Provide the [x, y] coordinate of the cell's center where the given text is located.  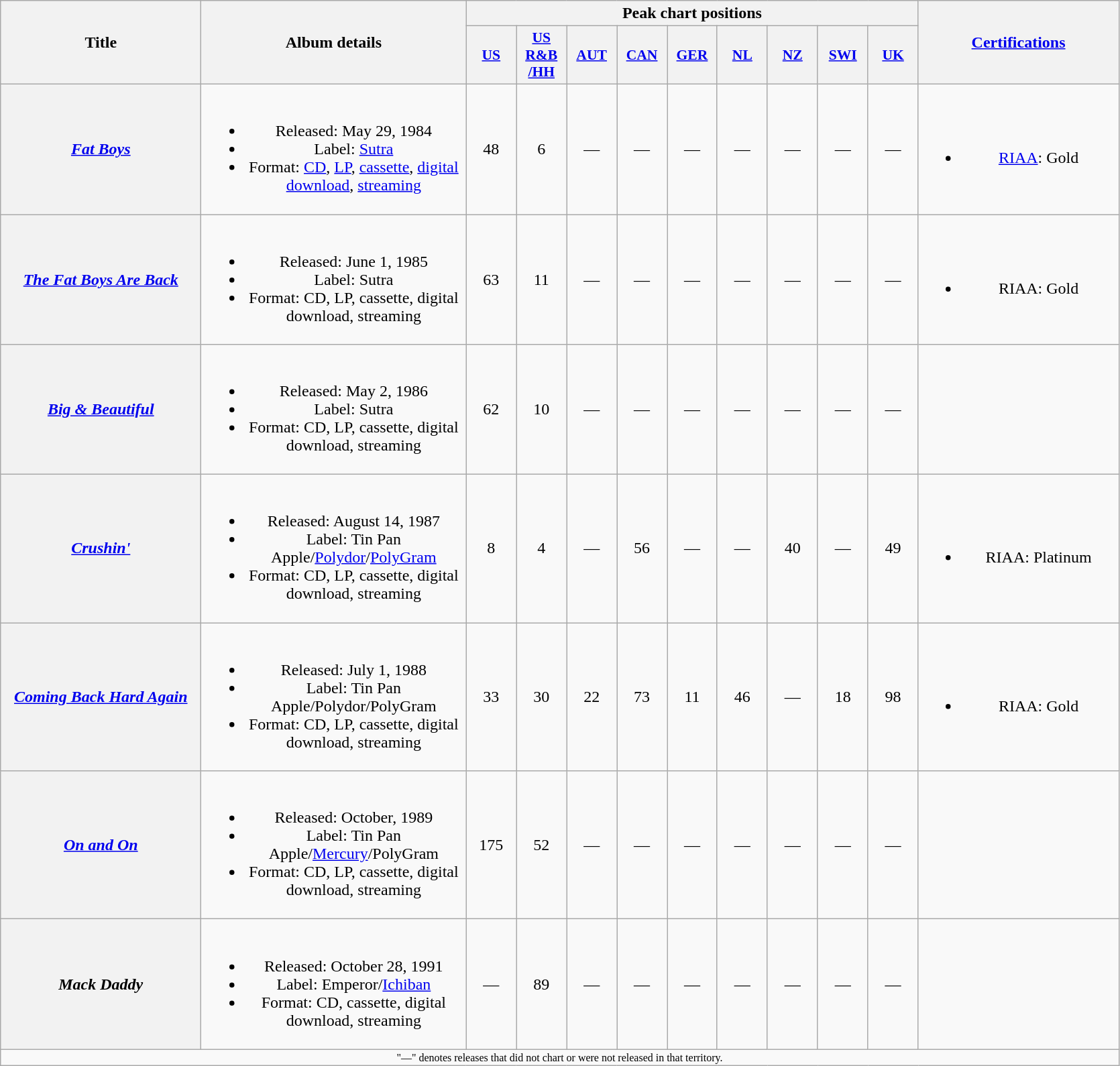
Released: July 1, 1988Label: Tin Pan Apple/Polydor/PolyGramFormat: CD, LP, cassette, digital download, streaming [334, 697]
30 [542, 697]
18 [842, 697]
Released: June 1, 1985Label: SutraFormat: CD, LP, cassette, digital download, streaming [334, 280]
33 [491, 697]
Coming Back Hard Again [101, 697]
62 [491, 410]
Fat Boys [101, 149]
22 [592, 697]
CAN [642, 55]
NL [742, 55]
Mack Daddy [101, 984]
GER [692, 55]
AUT [592, 55]
10 [542, 410]
8 [491, 548]
52 [542, 845]
Album details [334, 43]
The Fat Boys Are Back [101, 280]
89 [542, 984]
Big & Beautiful [101, 410]
Released: May 29, 1984Label: SutraFormat: CD, LP, cassette, digital download, streaming [334, 149]
USR&B/HH [542, 55]
SWI [842, 55]
Released: October, 1989Label: Tin Pan Apple/Mercury/PolyGramFormat: CD, LP, cassette, digital download, streaming [334, 845]
Released: August 14, 1987Label: Tin Pan Apple/Polydor/PolyGramFormat: CD, LP, cassette, digital download, streaming [334, 548]
On and On [101, 845]
56 [642, 548]
US [491, 55]
RIAA: Platinum [1018, 548]
6 [542, 149]
40 [793, 548]
63 [491, 280]
Certifications [1018, 43]
98 [893, 697]
"—" denotes releases that did not chart or were not released in that territory. [559, 1057]
Released: May 2, 1986Label: SutraFormat: CD, LP, cassette, digital download, streaming [334, 410]
NZ [793, 55]
Title [101, 43]
UK [893, 55]
4 [542, 548]
48 [491, 149]
46 [742, 697]
73 [642, 697]
Released: October 28, 1991Label: Emperor/IchibanFormat: CD, cassette, digital download, streaming [334, 984]
Peak chart positions [692, 13]
175 [491, 845]
Crushin' [101, 548]
49 [893, 548]
